Return (X, Y) of the center of cell containing provided text 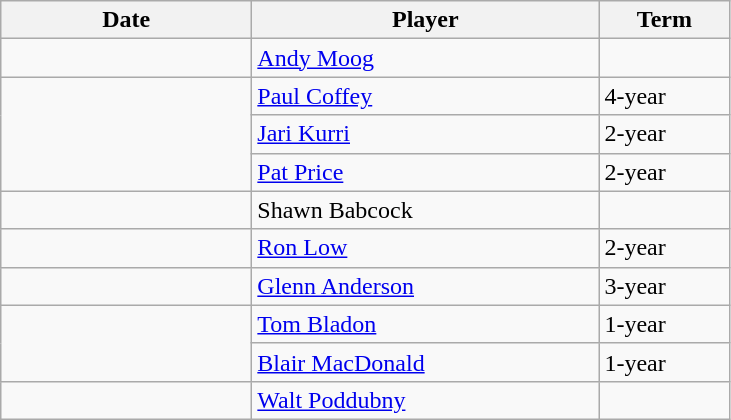
Blair MacDonald (426, 362)
Paul Coffey (426, 96)
Date (126, 20)
3-year (664, 286)
Pat Price (426, 172)
Jari Kurri (426, 134)
4-year (664, 96)
Walt Poddubny (426, 400)
Andy Moog (426, 58)
Tom Bladon (426, 324)
Ron Low (426, 248)
Term (664, 20)
Glenn Anderson (426, 286)
Player (426, 20)
Shawn Babcock (426, 210)
